Provide the (x, y) coordinate of the cell's center where the given text is located.  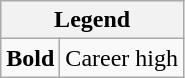
Bold (30, 58)
Legend (92, 20)
Career high (122, 58)
